Locate the cell with the specified text and output its (x, y) center coordinate. 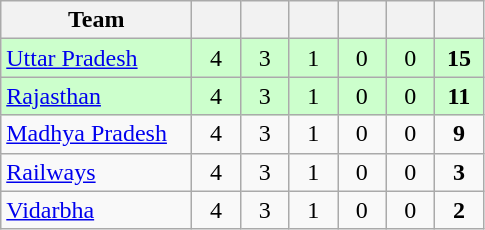
Vidarbha (96, 210)
11 (460, 96)
2 (460, 210)
15 (460, 58)
Team (96, 20)
Rajasthan (96, 96)
9 (460, 134)
Madhya Pradesh (96, 134)
Railways (96, 172)
Uttar Pradesh (96, 58)
